Locate the cell with the specified text and output its (X, Y) center coordinate. 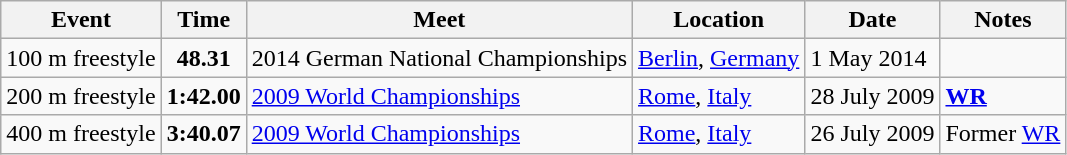
1 May 2014 (872, 58)
Notes (1003, 20)
48.31 (204, 58)
1:42.00 (204, 96)
Event (81, 20)
3:40.07 (204, 134)
Date (872, 20)
2014 German National Championships (439, 58)
WR (1003, 96)
28 July 2009 (872, 96)
200 m freestyle (81, 96)
26 July 2009 (872, 134)
Time (204, 20)
Former WR (1003, 134)
Meet (439, 20)
400 m freestyle (81, 134)
Berlin, Germany (719, 58)
Location (719, 20)
100 m freestyle (81, 58)
